Find where the given text appears and provide that cell's center as [x, y] coordinate. 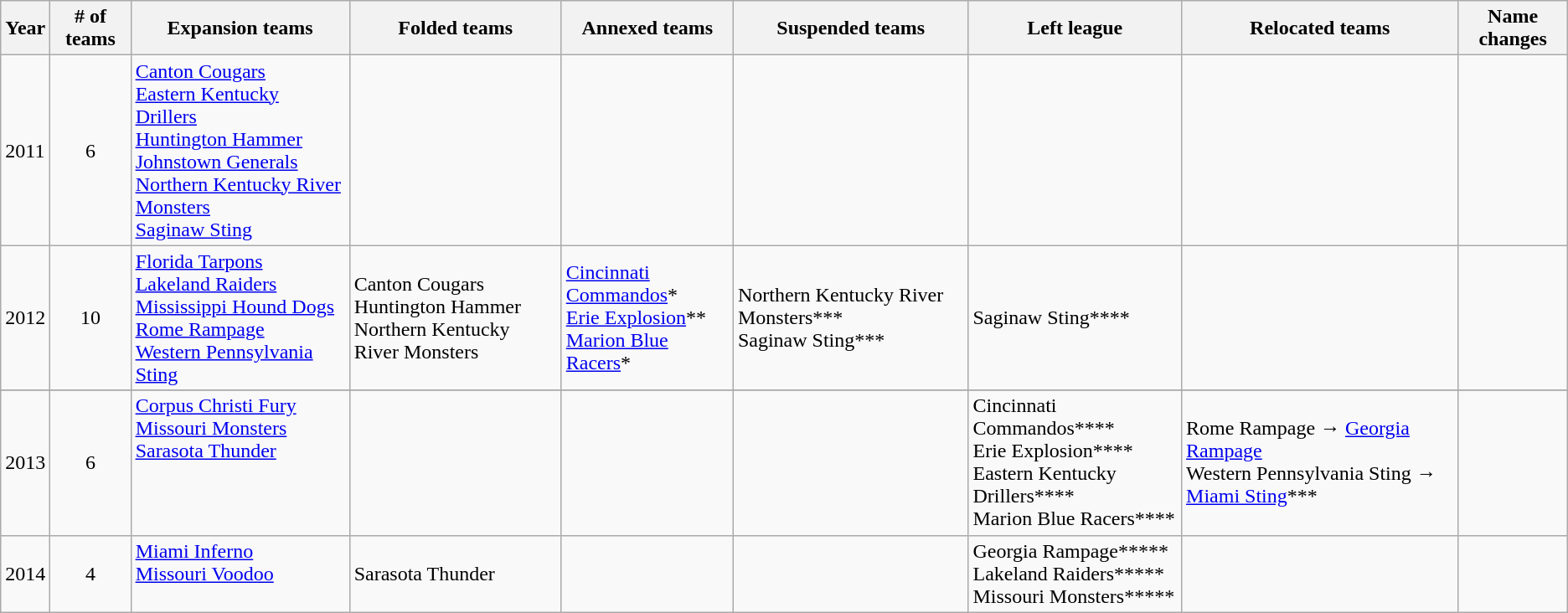
2013 [25, 462]
Expansion teams [240, 28]
Georgia Rampage*****Lakeland Raiders*****Missouri Monsters***** [1075, 574]
Cincinnati Commandos****Erie Explosion****Eastern Kentucky Drillers****Marion Blue Racers**** [1075, 462]
Corpus Christi FuryMissouri MonstersSarasota Thunder [240, 462]
Saginaw Sting**** [1075, 318]
Left league [1075, 28]
Folded teams [456, 28]
4 [90, 574]
Northern Kentucky River Monsters***Saginaw Sting*** [851, 318]
Name changes [1513, 28]
Sarasota Thunder [456, 574]
Suspended teams [851, 28]
# of teams [90, 28]
Annexed teams [647, 28]
Miami InfernoMissouri Voodoo [240, 574]
Florida TarponsLakeland RaidersMississippi Hound DogsRome RampageWestern Pennsylvania Sting [240, 318]
Year [25, 28]
2011 [25, 151]
2014 [25, 574]
Rome Rampage → Georgia RampageWestern Pennsylvania Sting → Miami Sting*** [1320, 462]
10 [90, 318]
Cincinnati Commandos*Erie Explosion**Marion Blue Racers* [647, 318]
Relocated teams [1320, 28]
Canton CougarsHuntington HammerNorthern Kentucky River Monsters [456, 318]
Canton CougarsEastern Kentucky DrillersHuntington HammerJohnstown GeneralsNorthern Kentucky River MonstersSaginaw Sting [240, 151]
2012 [25, 318]
